Determine the [X, Y] coordinate at the center of the cell enclosing the given text.  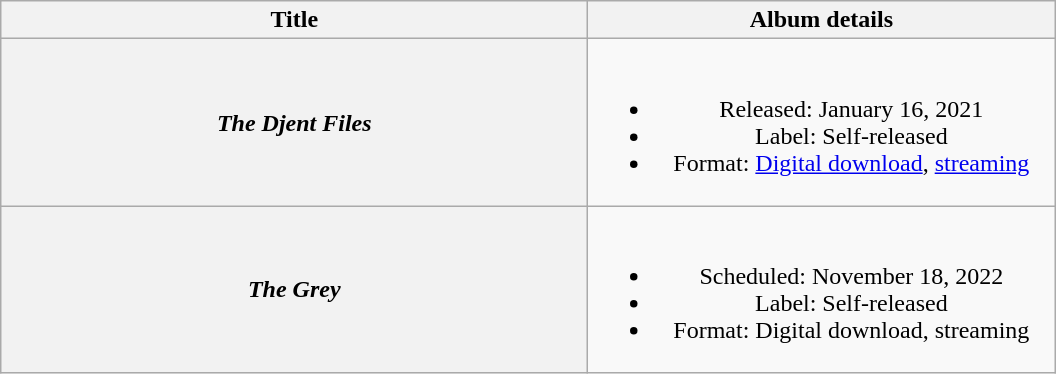
Released: January 16, 2021Label: Self-releasedFormat: Digital download, streaming [822, 122]
Album details [822, 20]
The Djent Files [294, 122]
Scheduled: November 18, 2022Label: Self-releasedFormat: Digital download, streaming [822, 290]
Title [294, 20]
The Grey [294, 290]
